Return [X, Y] of the center of cell containing provided text 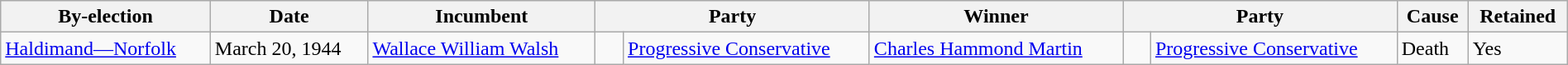
March 20, 1944 [289, 48]
Yes [1518, 48]
Incumbent [481, 17]
Cause [1432, 17]
Death [1432, 48]
Retained [1518, 17]
Winner [996, 17]
Date [289, 17]
Wallace William Walsh [481, 48]
Charles Hammond Martin [996, 48]
Haldimand—Norfolk [106, 48]
By-election [106, 17]
